Identify which cell holds the provided text, then report its [x, y] central coordinate. 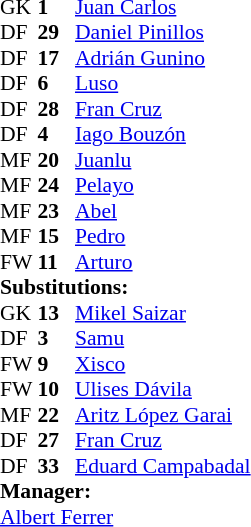
Manager: [126, 491]
17 [57, 58]
Ulises Dávila [163, 389]
Eduard Campabadal [163, 466]
24 [57, 185]
27 [57, 441]
GK [19, 313]
Luso [163, 83]
Xisco [163, 364]
10 [57, 389]
Adrián Gunino [163, 58]
Iago Bouzón [163, 135]
Pedro [163, 237]
20 [57, 160]
29 [57, 33]
15 [57, 237]
28 [57, 109]
Arturo [163, 262]
3 [57, 339]
Aritz López Garai [163, 415]
6 [57, 83]
33 [57, 466]
Abel [163, 211]
Samu [163, 339]
Pelayo [163, 185]
22 [57, 415]
4 [57, 135]
Juanlu [163, 160]
Daniel Pinillos [163, 33]
Substitutions: [126, 287]
9 [57, 364]
11 [57, 262]
13 [57, 313]
Mikel Saizar [163, 313]
23 [57, 211]
